Detect which cell encompasses the target text, then output its (x, y) center coordinate. 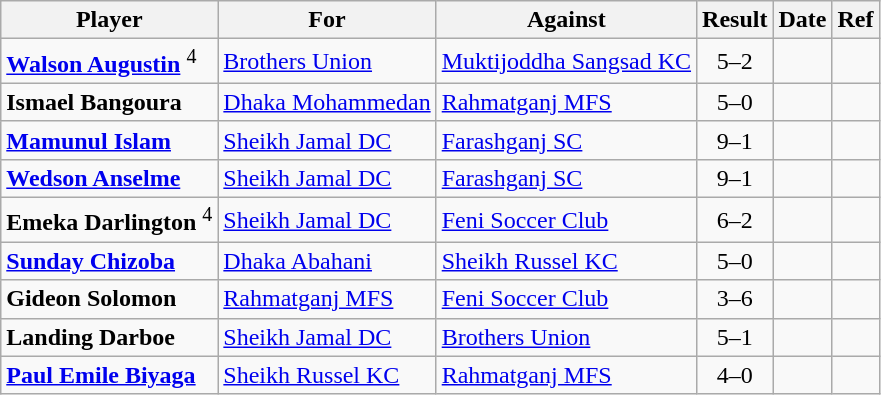
Mamunul Islam (110, 140)
5–2 (735, 62)
Against (566, 20)
Gideon Solomon (110, 299)
Ref (856, 20)
Landing Darboe (110, 337)
Dhaka Abahani (327, 261)
Ismael Bangoura (110, 102)
Paul Emile Biyaga (110, 375)
Wedson Anselme (110, 178)
3–6 (735, 299)
Emeka Darlington 4 (110, 220)
Sunday Chizoba (110, 261)
Muktijoddha Sangsad KC (566, 62)
Dhaka Mohammedan (327, 102)
4–0 (735, 375)
5–1 (735, 337)
Player (110, 20)
Walson Augustin 4 (110, 62)
Result (735, 20)
Date (802, 20)
6–2 (735, 220)
For (327, 20)
